Return the [X, Y] coordinate for the center point of the cell that contains the specified text.  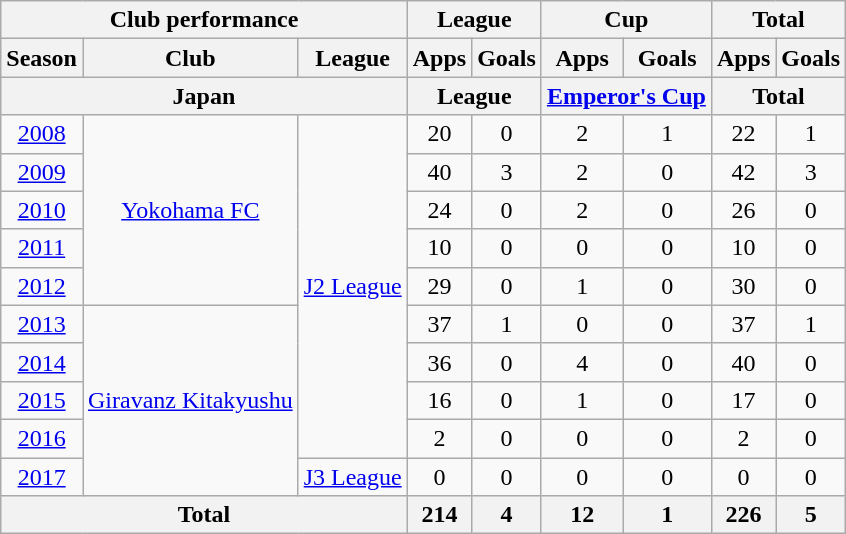
J2 League [352, 286]
J3 League [352, 477]
Season [42, 58]
5 [811, 515]
2013 [42, 324]
2012 [42, 286]
Japan [204, 96]
12 [582, 515]
226 [743, 515]
42 [743, 172]
2008 [42, 134]
Giravanz Kitakyushu [190, 400]
Emperor's Cup [626, 96]
2017 [42, 477]
36 [439, 362]
29 [439, 286]
20 [439, 134]
Club [190, 58]
26 [743, 210]
2016 [42, 438]
2015 [42, 400]
17 [743, 400]
30 [743, 286]
22 [743, 134]
16 [439, 400]
Club performance [204, 20]
Yokohama FC [190, 210]
2014 [42, 362]
214 [439, 515]
2009 [42, 172]
Cup [626, 20]
2011 [42, 248]
24 [439, 210]
2010 [42, 210]
